Capture the cell that displays the provided text and extract its (x, y) central coordinate. 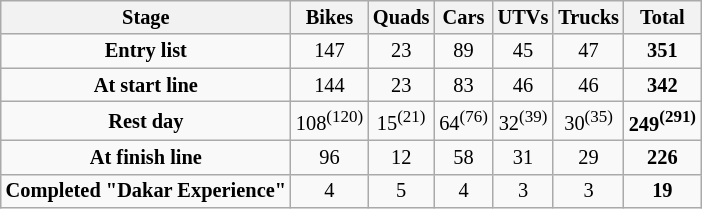
351 (662, 51)
Trucks (588, 17)
31 (524, 157)
Cars (463, 17)
UTVs (524, 17)
108(120) (330, 120)
5 (401, 191)
At finish line (146, 157)
83 (463, 85)
32(39) (524, 120)
342 (662, 85)
64(76) (463, 120)
47 (588, 51)
58 (463, 157)
89 (463, 51)
Total (662, 17)
Rest day (146, 120)
Completed "Dakar Experience" (146, 191)
144 (330, 85)
19 (662, 191)
At start line (146, 85)
Stage (146, 17)
226 (662, 157)
Quads (401, 17)
12 (401, 157)
30(35) (588, 120)
15(21) (401, 120)
29 (588, 157)
Entry list (146, 51)
96 (330, 157)
249(291) (662, 120)
45 (524, 51)
147 (330, 51)
Bikes (330, 17)
